Pinpoint the cell where the given text exists, returning its (x, y) midpoint coordinate. 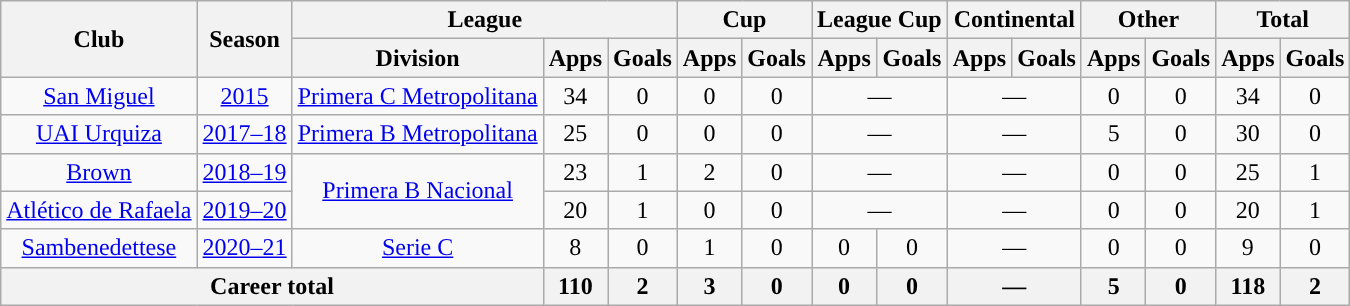
League (484, 20)
Brown (99, 172)
Primera B Metropolitana (418, 134)
Season (244, 39)
Total (1283, 20)
San Miguel (99, 96)
118 (1248, 286)
Sambenedettese (99, 248)
League Cup (880, 20)
Division (418, 58)
Other (1148, 20)
2017–18 (244, 134)
Serie C (418, 248)
Cup (744, 20)
Primera C Metropolitana (418, 96)
30 (1248, 134)
110 (575, 286)
Atlético de Rafaela (99, 210)
Primera B Nacional (418, 191)
8 (575, 248)
2015 (244, 96)
9 (1248, 248)
2018–19 (244, 172)
3 (709, 286)
UAI Urquiza (99, 134)
Career total (272, 286)
Club (99, 39)
Continental (1014, 20)
23 (575, 172)
2020–21 (244, 248)
2019–20 (244, 210)
